Output the (X, Y) coordinate of the center of the cell containing the given text.  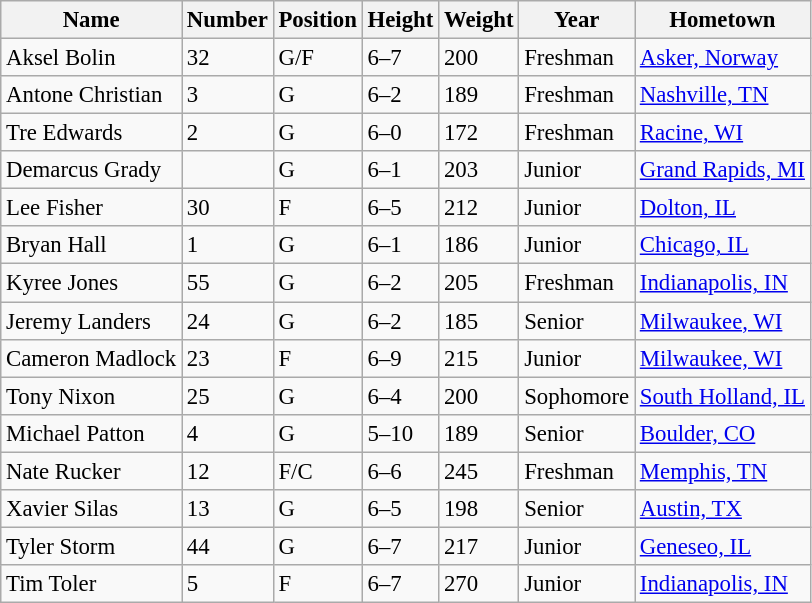
2 (228, 133)
6–0 (400, 133)
Height (400, 20)
3 (228, 95)
25 (228, 396)
5 (228, 584)
185 (479, 321)
Geneseo, IL (722, 546)
Grand Rapids, MI (722, 170)
Michael Patton (92, 433)
6–6 (400, 471)
12 (228, 471)
Xavier Silas (92, 509)
215 (479, 358)
Tim Toler (92, 584)
Tre Edwards (92, 133)
245 (479, 471)
186 (479, 245)
55 (228, 283)
5–10 (400, 433)
6–9 (400, 358)
Boulder, CO (722, 433)
Nate Rucker (92, 471)
Number (228, 20)
Hometown (722, 20)
203 (479, 170)
Tyler Storm (92, 546)
23 (228, 358)
205 (479, 283)
Memphis, TN (722, 471)
212 (479, 208)
Lee Fisher (92, 208)
Asker, Norway (722, 58)
6–4 (400, 396)
Cameron Madlock (92, 358)
32 (228, 58)
13 (228, 509)
Kyree Jones (92, 283)
Position (318, 20)
30 (228, 208)
Jeremy Landers (92, 321)
Racine, WI (722, 133)
Sophomore (577, 396)
Tony Nixon (92, 396)
24 (228, 321)
4 (228, 433)
1 (228, 245)
198 (479, 509)
Chicago, IL (722, 245)
Year (577, 20)
Weight (479, 20)
Dolton, IL (722, 208)
217 (479, 546)
Bryan Hall (92, 245)
South Holland, IL (722, 396)
44 (228, 546)
Name (92, 20)
G/F (318, 58)
Austin, TX (722, 509)
270 (479, 584)
Aksel Bolin (92, 58)
Demarcus Grady (92, 170)
Nashville, TN (722, 95)
Antone Christian (92, 95)
F/C (318, 471)
172 (479, 133)
